Locate the cell with the specified text and output its [x, y] center coordinate. 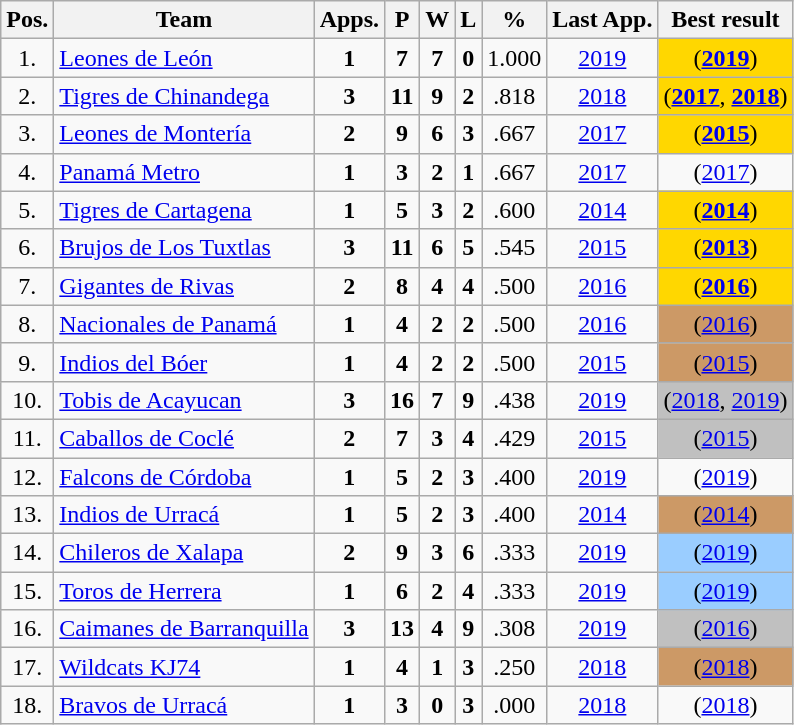
Wildcats KJ74 [184, 667]
Team [184, 20]
8 [402, 286]
5. [28, 210]
Bravos de Urracá [184, 705]
.600 [514, 210]
Tobis de Acayucan [184, 400]
Chileros de Xalapa [184, 553]
(2017) [726, 172]
.818 [514, 96]
.438 [514, 400]
Gigantes de Rivas [184, 286]
11. [28, 438]
.250 [514, 667]
15. [28, 591]
Falcons de Córdoba [184, 477]
17. [28, 667]
Caimanes de Barranquilla [184, 629]
Indios de Urracá [184, 515]
4. [28, 172]
Pos. [28, 20]
3. [28, 134]
14. [28, 553]
16. [28, 629]
Tigres de Chinandega [184, 96]
Toros de Herrera [184, 591]
13. [28, 515]
Apps. [349, 20]
.429 [514, 438]
L [468, 20]
12. [28, 477]
8. [28, 324]
P [402, 20]
(2013) [726, 248]
Panamá Metro [184, 172]
Tigres de Cartagena [184, 210]
Caballos de Coclé [184, 438]
.000 [514, 705]
9. [28, 362]
(2017, 2018) [726, 96]
(2018, 2019) [726, 400]
16 [402, 400]
1.000 [514, 58]
Indios del Bóer [184, 362]
Last App. [602, 20]
6. [28, 248]
Leones de Montería [184, 134]
.308 [514, 629]
Brujos de Los Tuxtlas [184, 248]
Nacionales de Panamá [184, 324]
.545 [514, 248]
Best result [726, 20]
10. [28, 400]
1. [28, 58]
W [438, 20]
% [514, 20]
2. [28, 96]
7. [28, 286]
13 [402, 629]
18. [28, 705]
Leones de León [184, 58]
